Detect which cell encompasses the target text, then output its (x, y) center coordinate. 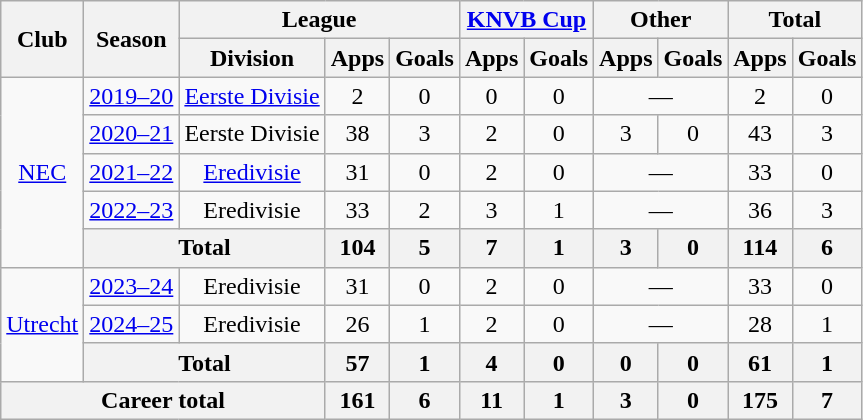
Utrecht (42, 324)
2019–20 (132, 96)
Career total (163, 400)
57 (357, 362)
2022–23 (132, 210)
43 (760, 134)
2023–24 (132, 286)
KNVB Cup (526, 20)
4 (491, 362)
NEC (42, 172)
161 (357, 400)
61 (760, 362)
36 (760, 210)
Other (661, 20)
Season (132, 39)
104 (357, 248)
11 (491, 400)
38 (357, 134)
Division (252, 58)
2024–25 (132, 324)
28 (760, 324)
Club (42, 39)
26 (357, 324)
League (320, 20)
175 (760, 400)
2020–21 (132, 134)
5 (425, 248)
2021–22 (132, 172)
114 (760, 248)
